Scan for the cell matching the given text and deliver its (x, y) coordinate at center. 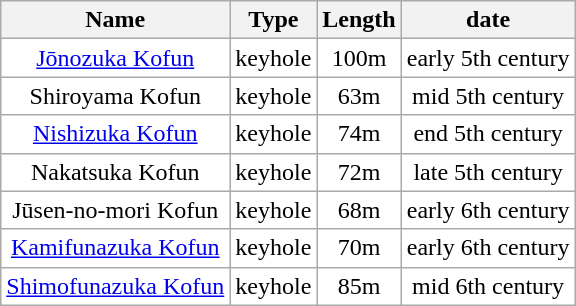
Nakatsuka Kofun (116, 172)
85m (359, 286)
Nishizuka Kofun (116, 134)
Name (116, 20)
63m (359, 96)
mid 5th century (488, 96)
Shimofunazuka Kofun (116, 286)
Type (274, 20)
68m (359, 210)
date (488, 20)
late 5th century (488, 172)
Shiroyama Kofun (116, 96)
end 5th century (488, 134)
70m (359, 248)
100m (359, 58)
Length (359, 20)
Jōnozuka Kofun (116, 58)
Jūsen-no-mori Kofun (116, 210)
72m (359, 172)
mid 6th century (488, 286)
Kamifunazuka Kofun (116, 248)
early 5th century (488, 58)
74m (359, 134)
